Return (x, y) of the center of cell containing provided text 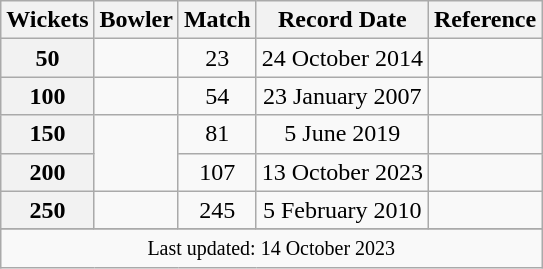
200 (48, 172)
245 (217, 210)
Bowler (136, 20)
Wickets (48, 20)
Match (217, 20)
250 (48, 210)
50 (48, 58)
5 February 2010 (342, 210)
81 (217, 134)
13 October 2023 (342, 172)
Reference (484, 20)
100 (48, 96)
5 June 2019 (342, 134)
54 (217, 96)
107 (217, 172)
150 (48, 134)
24 October 2014 (342, 58)
Last updated: 14 October 2023 (272, 248)
23 January 2007 (342, 96)
23 (217, 58)
Record Date (342, 20)
